Return [X, Y] of the center of cell containing provided text 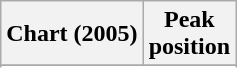
Peak position [189, 34]
Chart (2005) [72, 34]
